From the cell containing the given text, extract its center point as [x, y] coordinate. 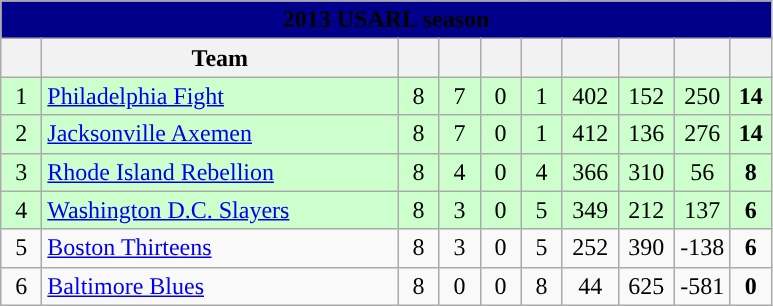
276 [702, 134]
Jacksonville Axemen [220, 134]
366 [590, 172]
Baltimore Blues [220, 286]
Rhode Island Rebellion [220, 172]
402 [590, 96]
250 [702, 96]
136 [646, 134]
349 [590, 210]
310 [646, 172]
212 [646, 210]
625 [646, 286]
412 [590, 134]
56 [702, 172]
-581 [702, 286]
Washington D.C. Slayers [220, 210]
252 [590, 248]
390 [646, 248]
137 [702, 210]
Boston Thirteens [220, 248]
-138 [702, 248]
44 [590, 286]
2 [22, 134]
Philadelphia Fight [220, 96]
2013 USARL season [386, 20]
152 [646, 96]
Team [220, 58]
